Determine the (x, y) coordinate at the center of the cell enclosing the given text.  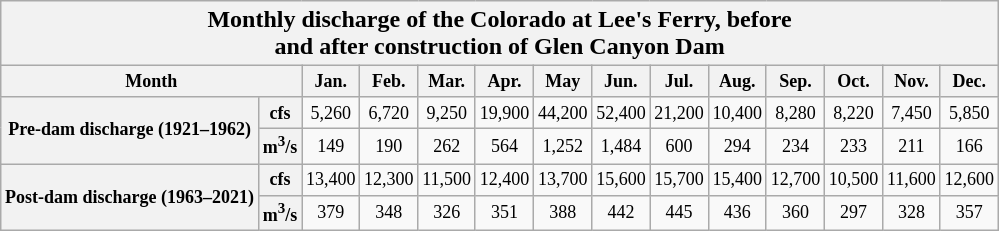
360 (795, 213)
13,400 (331, 180)
5,850 (969, 112)
Post-dam discharge (1963–2021) (130, 198)
15,400 (737, 180)
234 (795, 146)
Month (152, 82)
348 (389, 213)
Monthly discharge of the Colorado at Lee's Ferry, beforeand after construction of Glen Canyon Dam (500, 34)
10,400 (737, 112)
10,500 (853, 180)
600 (679, 146)
11,600 (912, 180)
442 (621, 213)
328 (912, 213)
211 (912, 146)
357 (969, 213)
19,900 (504, 112)
1,484 (621, 146)
7,450 (912, 112)
379 (331, 213)
1,252 (563, 146)
326 (447, 213)
52,400 (621, 112)
15,600 (621, 180)
5,260 (331, 112)
12,300 (389, 180)
262 (447, 146)
Pre-dam discharge (1921–1962) (130, 130)
44,200 (563, 112)
Apr. (504, 82)
12,600 (969, 180)
388 (563, 213)
Aug. (737, 82)
6,720 (389, 112)
166 (969, 146)
190 (389, 146)
Feb. (389, 82)
Jan. (331, 82)
Oct. (853, 82)
Jun. (621, 82)
12,700 (795, 180)
Sep. (795, 82)
233 (853, 146)
12,400 (504, 180)
149 (331, 146)
13,700 (563, 180)
297 (853, 213)
15,700 (679, 180)
436 (737, 213)
May (563, 82)
Dec. (969, 82)
21,200 (679, 112)
Jul. (679, 82)
351 (504, 213)
8,280 (795, 112)
564 (504, 146)
294 (737, 146)
9,250 (447, 112)
Nov. (912, 82)
445 (679, 213)
Mar. (447, 82)
8,220 (853, 112)
11,500 (447, 180)
